Provide the (X, Y) coordinate of the cell's center where the given text is located.  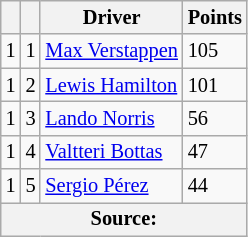
Driver (111, 17)
2 (31, 85)
Points (215, 17)
Lando Norris (111, 118)
56 (215, 118)
Sergio Pérez (111, 186)
3 (31, 118)
4 (31, 152)
101 (215, 85)
105 (215, 51)
Source: (124, 219)
44 (215, 186)
47 (215, 152)
Valtteri Bottas (111, 152)
5 (31, 186)
Lewis Hamilton (111, 85)
Max Verstappen (111, 51)
